Return [x, y] of the center of cell containing provided text 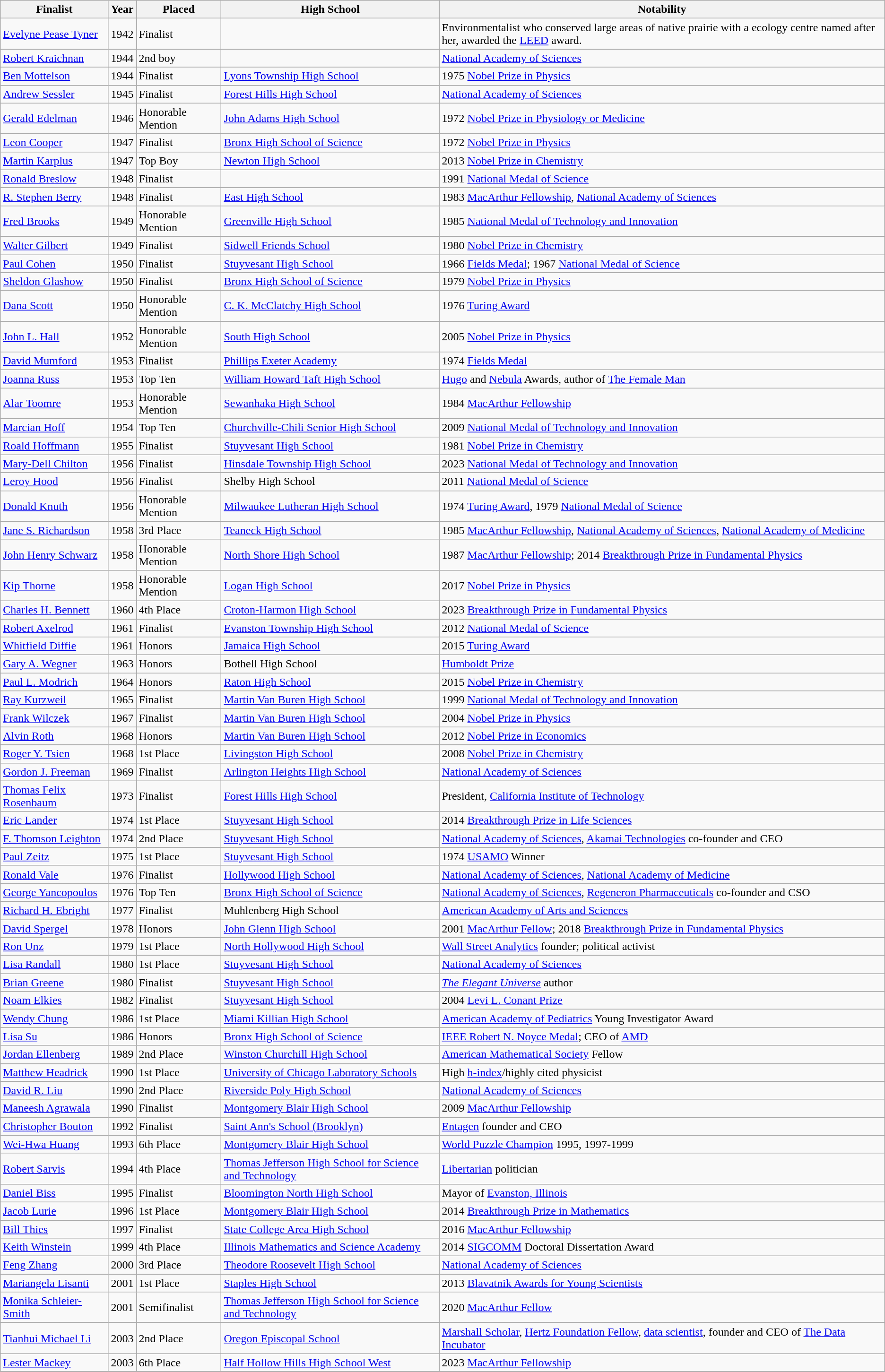
2008 Nobel Prize in Chemistry [662, 754]
1995 [122, 1193]
Tianhui Michael Li [54, 1338]
American Mathematical Society Fellow [662, 1054]
Noam Elkies [54, 1001]
Roald Hoffmann [54, 446]
Libertarian politician [662, 1168]
Mayor of Evanston, Illinois [662, 1193]
Jane S. Richardson [54, 530]
Notability [662, 9]
Entagen founder and CEO [662, 1126]
Sewanhaka High School [330, 404]
Robert Sarvis [54, 1168]
1976 Turing Award [662, 306]
Sheldon Glashow [54, 282]
North Hollywood High School [330, 947]
Evelyne Pease Tyner [54, 34]
1954 [122, 428]
Sidwell Friends School [330, 245]
American Academy of Pediatrics Young Investigator Award [662, 1018]
John Adams High School [330, 118]
Miami Killian High School [330, 1018]
George Yancopoulos [54, 892]
1966 Fields Medal; 1967 National Medal of Science [662, 263]
1997 [122, 1229]
Milwaukee Lutheran High School [330, 506]
2nd boy [179, 58]
Phillips Exeter Academy [330, 361]
2012 National Medal of Science [662, 628]
Croton-Harmon High School [330, 610]
Riverside Poly High School [330, 1090]
1992 [122, 1126]
Half Hollow Hills High School West [330, 1363]
1967 [122, 718]
2015 Turing Award [662, 646]
Environmentalist who conserved large areas of native prairie with a ecology centre named after her, awarded the LEED award. [662, 34]
Thomas Felix Rosenbaum [54, 796]
President, California Institute of Technology [662, 796]
Teaneck High School [330, 530]
2015 Nobel Prize in Chemistry [662, 682]
South High School [330, 337]
1955 [122, 446]
Leon Cooper [54, 143]
Ronald Breslow [54, 179]
National Academy of Sciences, Regeneron Pharmaceuticals co-founder and CSO [662, 892]
1973 [122, 796]
North Shore High School [330, 555]
1981 Nobel Prize in Chemistry [662, 446]
Lisa Randall [54, 965]
2013 Nobel Prize in Chemistry [662, 161]
2014 Breakthrough Prize in Mathematics [662, 1211]
Hollywood High School [330, 874]
Jamaica High School [330, 646]
William Howard Taft High School [330, 379]
1952 [122, 337]
Robert Axelrod [54, 628]
Maneesh Agrawala [54, 1108]
1985 National Medal of Technology and Innovation [662, 221]
Ben Mottelson [54, 76]
1994 [122, 1168]
2000 [122, 1265]
1975 [122, 856]
Saint Ann's School (Brooklyn) [330, 1126]
Gerald Edelman [54, 118]
1978 [122, 929]
Year [122, 9]
1977 [122, 910]
Raton High School [330, 682]
2014 Breakthrough Prize in Life Sciences [662, 820]
2011 National Medal of Science [662, 482]
1999 [122, 1247]
2013 Blavatnik Awards for Young Scientists [662, 1283]
1946 [122, 118]
2014 SIGCOMM Doctoral Dissertation Award [662, 1247]
2004 Nobel Prize in Physics [662, 718]
Arlington Heights High School [330, 772]
1964 [122, 682]
Gary A. Wegner [54, 664]
Placed [179, 9]
National Academy of Sciences, Akamai Technologies co-founder and CEO [662, 838]
2023 Breakthrough Prize in Fundamental Physics [662, 610]
1942 [122, 34]
Semifinalist [179, 1307]
Muhlenberg High School [330, 910]
1993 [122, 1144]
1965 [122, 700]
Theodore Roosevelt High School [330, 1265]
Paul Cohen [54, 263]
Humboldt Prize [662, 664]
Keith Winstein [54, 1247]
State College Area High School [330, 1229]
1974 Fields Medal [662, 361]
Oregon Episcopal School [330, 1338]
Marcian Hoff [54, 428]
Christopher Bouton [54, 1126]
Ronald Vale [54, 874]
Hinsdale Township High School [330, 464]
Top Boy [179, 161]
Roger Y. Tsien [54, 754]
Churchville-Chili Senior High School [330, 428]
Wei-Hwa Huang [54, 1144]
1974 Turing Award, 1979 National Medal of Science [662, 506]
Bothell High School [330, 664]
Lisa Su [54, 1036]
F. Thomson Leighton [54, 838]
1989 [122, 1054]
R. Stephen Berry [54, 197]
Matthew Headrick [54, 1072]
1996 [122, 1211]
Hugo and Nebula Awards, author of The Female Man [662, 379]
2016 MacArthur Fellowship [662, 1229]
East High School [330, 197]
Wendy Chung [54, 1018]
High h-index/highly cited physicist [662, 1072]
American Academy of Arts and Sciences [662, 910]
Robert Kraichnan [54, 58]
Joanna Russ [54, 379]
1982 [122, 1001]
Logan High School [330, 585]
Charles H. Bennett [54, 610]
1945 [122, 94]
Illinois Mathematics and Science Academy [330, 1247]
Richard H. Ebright [54, 910]
1979 Nobel Prize in Physics [662, 282]
Kip Thorne [54, 585]
Fred Brooks [54, 221]
1980 Nobel Prize in Chemistry [662, 245]
Marshall Scholar, Hertz Foundation Fellow, data scientist, founder and CEO of The Data Incubator [662, 1338]
Staples High School [330, 1283]
1985 MacArthur Fellowship, National Academy of Sciences, National Academy of Medicine [662, 530]
Brian Greene [54, 983]
C. K. McClatchy High School [330, 306]
Wall Street Analytics founder; political activist [662, 947]
Walter Gilbert [54, 245]
Leroy Hood [54, 482]
1969 [122, 772]
David Spergel [54, 929]
1983 MacArthur Fellowship, National Academy of Sciences [662, 197]
1975 Nobel Prize in Physics [662, 76]
Donald Knuth [54, 506]
Eric Lander [54, 820]
Monika Schleier-Smith [54, 1307]
IEEE Robert N. Noyce Medal; CEO of AMD [662, 1036]
1979 [122, 947]
John Henry Schwarz [54, 555]
National Academy of Sciences, National Academy of Medicine [662, 874]
Alar Toomre [54, 404]
High School [330, 9]
David R. Liu [54, 1090]
Newton High School [330, 161]
Dana Scott [54, 306]
Whitfield Diffie [54, 646]
1972 Nobel Prize in Physiology or Medicine [662, 118]
World Puzzle Champion 1995, 1997-1999 [662, 1144]
2009 MacArthur Fellowship [662, 1108]
The Elegant Universe author [662, 983]
2009 National Medal of Technology and Innovation [662, 428]
Evanston Township High School [330, 628]
2001 MacArthur Fellow; 2018 Breakthrough Prize in Fundamental Physics [662, 929]
Frank Wilczek [54, 718]
Daniel Biss [54, 1193]
2004 Levi L. Conant Prize [662, 1001]
1991 National Medal of Science [662, 179]
Alvin Roth [54, 736]
1984 MacArthur Fellowship [662, 404]
2023 MacArthur Fellowship [662, 1363]
2020 MacArthur Fellow [662, 1307]
1999 National Medal of Technology and Innovation [662, 700]
Livingston High School [330, 754]
Martin Karplus [54, 161]
University of Chicago Laboratory Schools [330, 1072]
1972 Nobel Prize in Physics [662, 143]
Winston Churchill High School [330, 1054]
Shelby High School [330, 482]
Jacob Lurie [54, 1211]
2005 Nobel Prize in Physics [662, 337]
Lester Mackey [54, 1363]
David Mumford [54, 361]
Mariangela Lisanti [54, 1283]
1960 [122, 610]
Bloomington North High School [330, 1193]
Lyons Township High School [330, 76]
Gordon J. Freeman [54, 772]
2017 Nobel Prize in Physics [662, 585]
Jordan Ellenberg [54, 1054]
Bill Thies [54, 1229]
1963 [122, 664]
2023 National Medal of Technology and Innovation [662, 464]
John L. Hall [54, 337]
Ray Kurzweil [54, 700]
2012 Nobel Prize in Economics [662, 736]
Ron Unz [54, 947]
1987 MacArthur Fellowship; 2014 Breakthrough Prize in Fundamental Physics [662, 555]
Feng Zhang [54, 1265]
Mary-Dell Chilton [54, 464]
Paul L. Modrich [54, 682]
1974 USAMO Winner [662, 856]
Paul Zeitz [54, 856]
Greenville High School [330, 221]
Andrew Sessler [54, 94]
John Glenn High School [330, 929]
